For the text-containing cell, return its midpoint in [x, y] coordinate format. 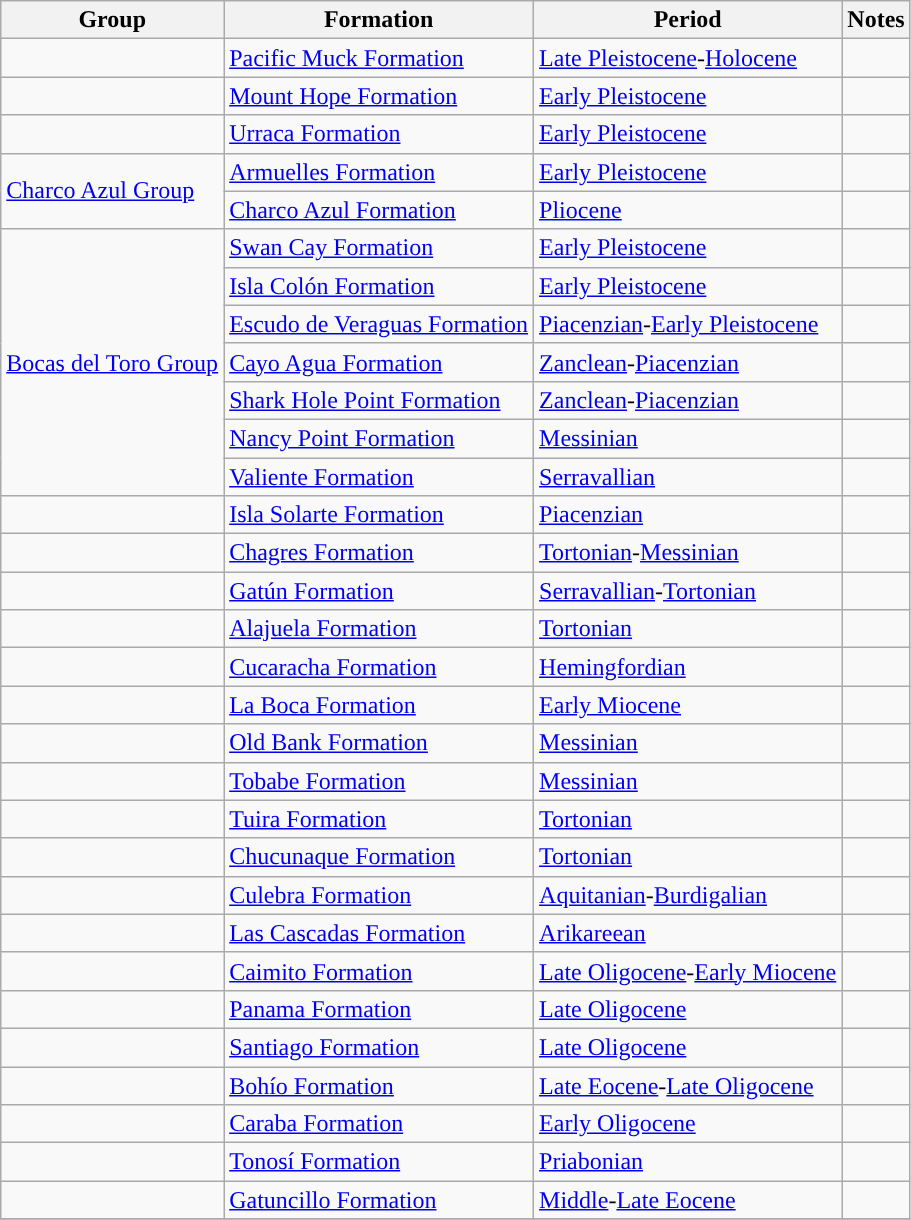
Serravallian [688, 477]
Chucunaque Formation [379, 857]
Gatún Formation [379, 591]
Formation [379, 20]
Aquitanian-Burdigalian [688, 895]
Swan Cay Formation [379, 248]
Las Cascadas Formation [379, 933]
Late Eocene-Late Oligocene [688, 1085]
Escudo de Veraguas Formation [379, 324]
Piacenzian-Early Pleistocene [688, 324]
Alajuela Formation [379, 629]
Mount Hope Formation [379, 96]
Armuelles Formation [379, 172]
Pacific Muck Formation [379, 58]
Valiente Formation [379, 477]
Santiago Formation [379, 1047]
Caimito Formation [379, 971]
Late Pleistocene-Holocene [688, 58]
Bocas del Toro Group [112, 362]
Notes [876, 20]
Group [112, 20]
Isla Colón Formation [379, 286]
Arikareean [688, 933]
Priabonian [688, 1162]
Tobabe Formation [379, 781]
Tuira Formation [379, 819]
Panama Formation [379, 1009]
Charco Azul Formation [379, 210]
Bohío Formation [379, 1085]
La Boca Formation [379, 705]
Urraca Formation [379, 134]
Culebra Formation [379, 895]
Cayo Agua Formation [379, 362]
Nancy Point Formation [379, 438]
Charco Azul Group [112, 191]
Tonosí Formation [379, 1162]
Isla Solarte Formation [379, 515]
Chagres Formation [379, 553]
Late Oligocene-Early Miocene [688, 971]
Early Miocene [688, 705]
Shark Hole Point Formation [379, 400]
Gatuncillo Formation [379, 1200]
Tortonian-Messinian [688, 553]
Early Oligocene [688, 1124]
Serravallian-Tortonian [688, 591]
Caraba Formation [379, 1124]
Hemingfordian [688, 667]
Middle-Late Eocene [688, 1200]
Cucaracha Formation [379, 667]
Pliocene [688, 210]
Period [688, 20]
Piacenzian [688, 515]
Old Bank Formation [379, 743]
